From the cell containing the given text, extract its center point as (X, Y) coordinate. 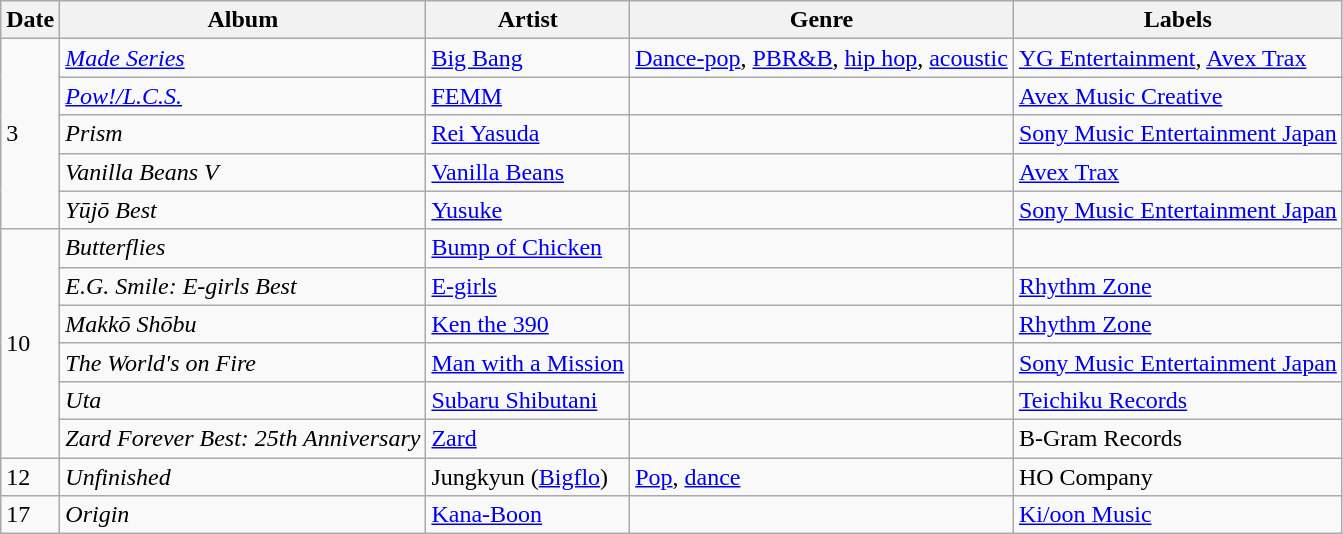
Date (30, 20)
Zard Forever Best: 25th Anniversary (243, 438)
Album (243, 20)
Jungkyun (Bigflo) (528, 477)
B-Gram Records (1178, 438)
E.G. Smile: E-girls Best (243, 286)
17 (30, 515)
Prism (243, 134)
Origin (243, 515)
Teichiku Records (1178, 400)
Avex Music Creative (1178, 96)
12 (30, 477)
3 (30, 134)
Unfinished (243, 477)
HO Company (1178, 477)
YG Entertainment, Avex Trax (1178, 58)
Yūjō Best (243, 210)
The World's on Fire (243, 362)
Rei Yasuda (528, 134)
Uta (243, 400)
Big Bang (528, 58)
Artist (528, 20)
10 (30, 343)
Yusuke (528, 210)
Kana-Boon (528, 515)
Dance-pop, PBR&B, hip hop, acoustic (822, 58)
Ki/oon Music (1178, 515)
Butterflies (243, 248)
Ken the 390 (528, 324)
FEMM (528, 96)
Made Series (243, 58)
Genre (822, 20)
E-girls (528, 286)
Vanilla Beans V (243, 172)
Bump of Chicken (528, 248)
Vanilla Beans (528, 172)
Subaru Shibutani (528, 400)
Labels (1178, 20)
Avex Trax (1178, 172)
Pop, dance (822, 477)
Pow!/L.C.S. (243, 96)
Makkō Shōbu (243, 324)
Zard (528, 438)
Man with a Mission (528, 362)
